Locate the cell with the specified text and output its (X, Y) center coordinate. 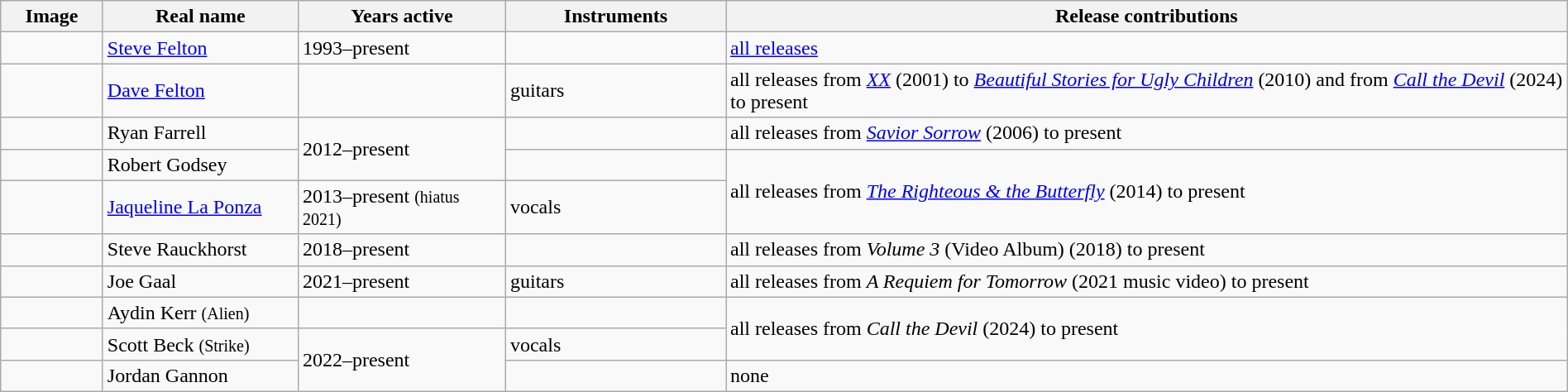
Scott Beck (Strike) (200, 344)
Jordan Gannon (200, 375)
none (1147, 375)
all releases from Call the Devil (2024) to present (1147, 328)
Release contributions (1147, 17)
all releases from A Requiem for Tomorrow (2021 music video) to present (1147, 281)
Image (52, 17)
Ryan Farrell (200, 133)
all releases from Volume 3 (Video Album) (2018) to present (1147, 250)
Robert Godsey (200, 165)
2013–present (hiatus 2021) (402, 207)
Joe Gaal (200, 281)
2018–present (402, 250)
Aydin Kerr (Alien) (200, 313)
all releases from XX (2001) to Beautiful Stories for Ugly Children (2010) and from Call the Devil (2024) to present (1147, 91)
2012–present (402, 149)
Steve Rauckhorst (200, 250)
Years active (402, 17)
2021–present (402, 281)
Real name (200, 17)
all releases from The Righteous & the Butterfly (2014) to present (1147, 192)
Jaqueline La Ponza (200, 207)
2022–present (402, 360)
all releases (1147, 48)
all releases from Savior Sorrow (2006) to present (1147, 133)
Steve Felton (200, 48)
1993–present (402, 48)
Instruments (615, 17)
Dave Felton (200, 91)
